Output the [X, Y] coordinate of the center of the cell containing the given text.  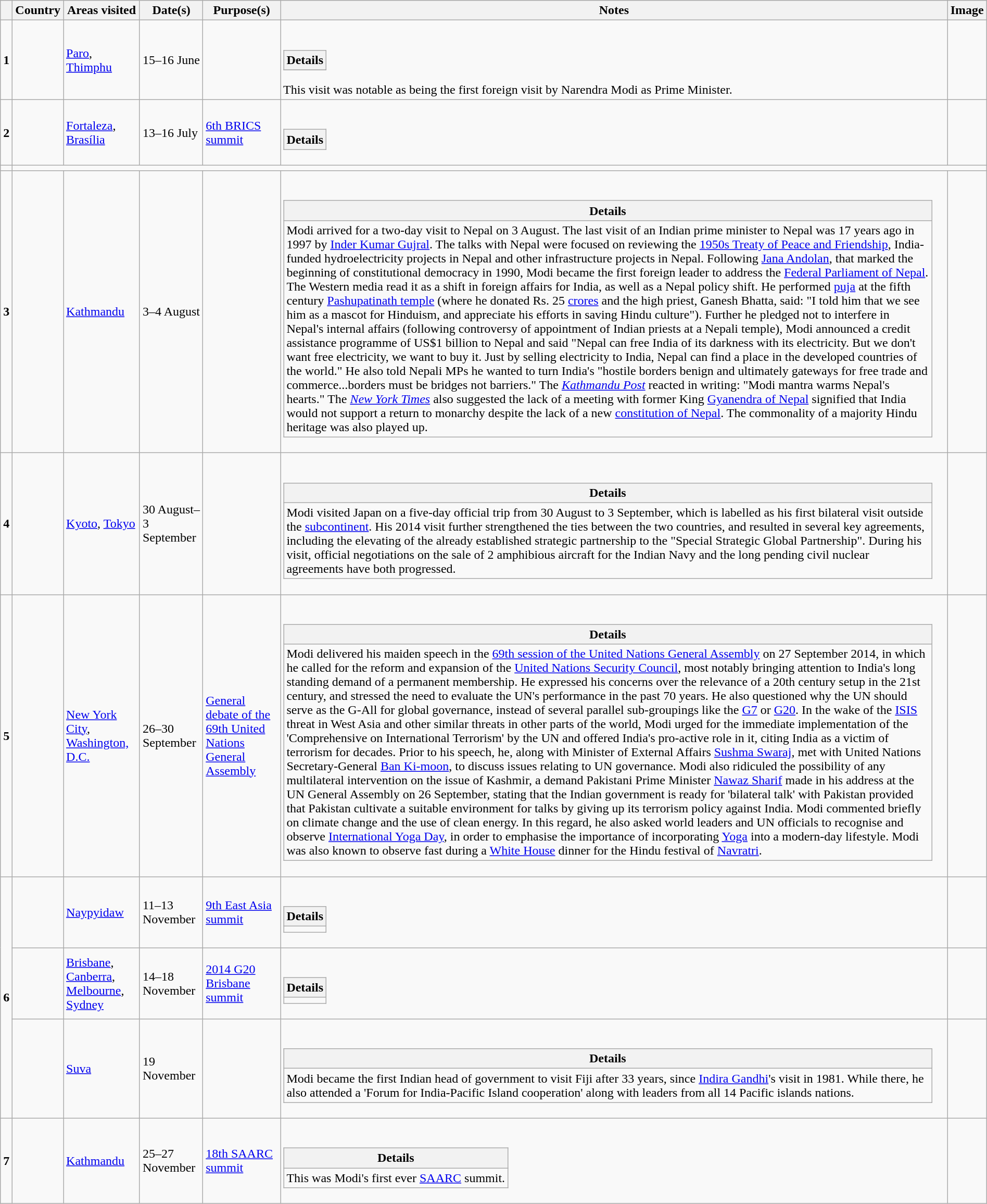
15–16 June [171, 60]
New York City, Washington, D.C. [102, 736]
Paro, Thimphu [102, 60]
Suva [102, 1069]
30 August–3 September [171, 524]
6th BRICS summit [242, 132]
5 [6, 736]
Image [967, 10]
13–16 July [171, 132]
Country [38, 10]
Notes [614, 10]
14–18 November [171, 983]
Brisbane, Canberra, Melbourne, Sydney [102, 983]
18th SAARC summit [242, 1161]
19 November [171, 1069]
Kyoto, Tokyo [102, 524]
26–30 September [171, 736]
Purpose(s) [242, 10]
6 [6, 997]
Date(s) [171, 10]
Details This was Modi's first ever SAARC summit. [614, 1161]
Naypyidaw [102, 912]
3–4 August [171, 312]
2 [6, 132]
25–27 November [171, 1161]
9th East Asia summit [242, 912]
7 [6, 1161]
Fortaleza, Brasília [102, 132]
1 [6, 60]
4 [6, 524]
2014 G20 Brisbane summit [242, 983]
This was Modi's first ever SAARC summit. [396, 1178]
3 [6, 312]
Areas visited [102, 10]
General debate of the 69th United Nations General Assembly [242, 736]
11–13 November [171, 912]
Details This visit was notable as being the first foreign visit by Narendra Modi as Prime Minister. [614, 60]
